Pinpoint the cell where the given text exists, returning its [x, y] midpoint coordinate. 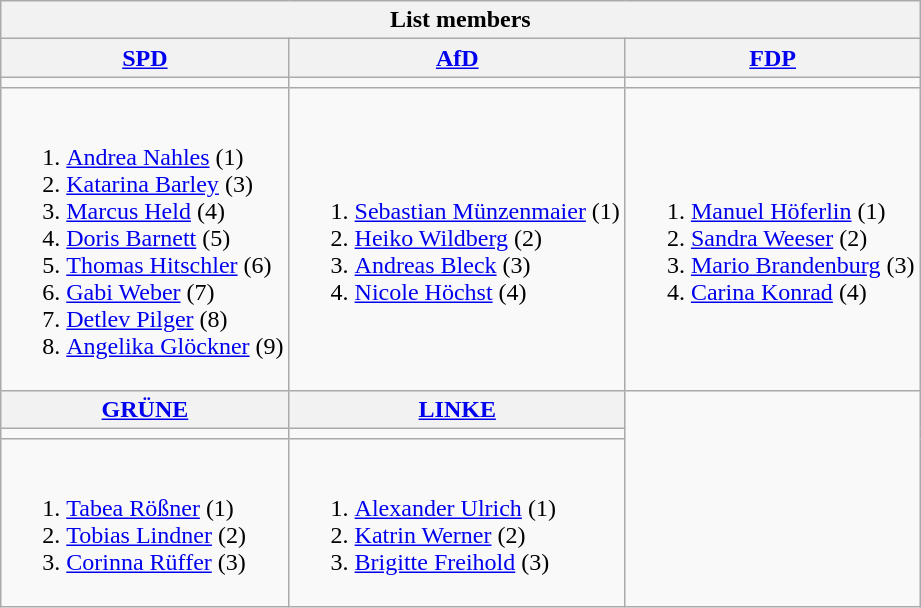
List members [460, 20]
Sebastian Münzenmaier (1)Heiko Wildberg (2)Andreas Bleck (3)Nicole Höchst (4) [457, 239]
Alexander Ulrich (1)Katrin Werner (2)Brigitte Freihold (3) [457, 522]
SPD [145, 58]
AfD [457, 58]
Manuel Höferlin (1)Sandra Weeser (2)Mario Brandenburg (3)Carina Konrad (4) [772, 239]
LINKE [457, 409]
FDP [772, 58]
GRÜNE [145, 409]
Tabea Rößner (1)Tobias Lindner (2)Corinna Rüffer (3) [145, 522]
Andrea Nahles (1)Katarina Barley (3)Marcus Held (4)Doris Barnett (5)Thomas Hitschler (6)Gabi Weber (7)Detlev Pilger (8)Angelika Glöckner (9) [145, 239]
